Return the [x, y] coordinate for the center point of the cell that contains the specified text.  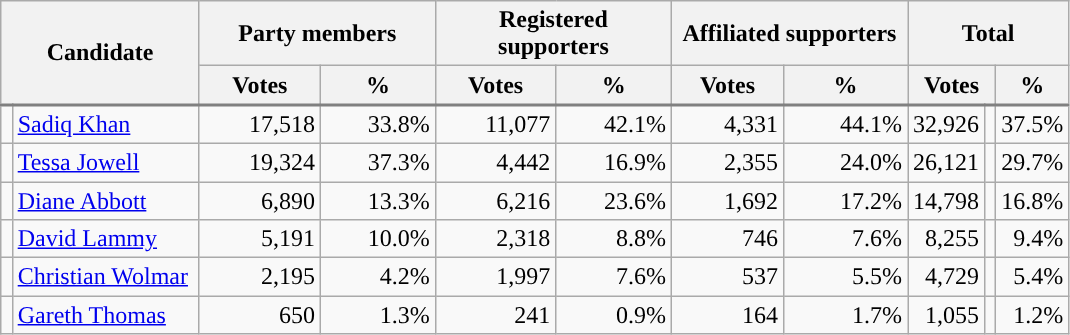
17,518 [260, 124]
David Lammy [106, 239]
37.3% [378, 162]
23.6% [614, 201]
44.1% [846, 124]
Tessa Jowell [106, 162]
16.8% [1032, 201]
Christian Wolmar [106, 277]
37.5% [1032, 124]
33.8% [378, 124]
13.3% [378, 201]
8,255 [946, 239]
26,121 [946, 162]
1,692 [727, 201]
2,195 [260, 277]
241 [495, 315]
1.3% [378, 315]
4,442 [495, 162]
Party members [317, 34]
1.7% [846, 315]
0.9% [614, 315]
Affiliated supporters [789, 34]
1,055 [946, 315]
10.0% [378, 239]
1.2% [1032, 315]
5.5% [846, 277]
17.2% [846, 201]
16.9% [614, 162]
2,318 [495, 239]
4.2% [378, 277]
Diane Abbott [106, 201]
Total [988, 34]
42.1% [614, 124]
537 [727, 277]
32,926 [946, 124]
19,324 [260, 162]
650 [260, 315]
4,331 [727, 124]
6,216 [495, 201]
9.4% [1032, 239]
1,997 [495, 277]
24.0% [846, 162]
29.7% [1032, 162]
6,890 [260, 201]
14,798 [946, 201]
164 [727, 315]
5.4% [1032, 277]
2,355 [727, 162]
4,729 [946, 277]
Sadiq Khan [106, 124]
746 [727, 239]
5,191 [260, 239]
Candidate [100, 53]
Gareth Thomas [106, 315]
Registered supporters [553, 34]
11,077 [495, 124]
8.8% [614, 239]
